Locate the cell with the specified text and output its (x, y) center coordinate. 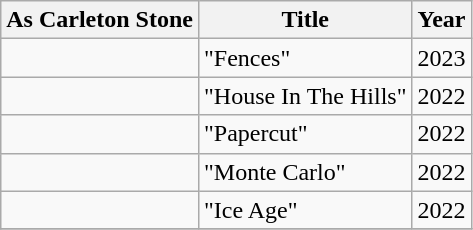
As Carleton Stone (100, 20)
Year (442, 20)
2023 (442, 58)
"House In The Hills" (305, 96)
"Ice Age" (305, 210)
"Papercut" (305, 134)
"Monte Carlo" (305, 172)
Title (305, 20)
"Fences" (305, 58)
